For the text-containing cell, return its midpoint in (X, Y) coordinate format. 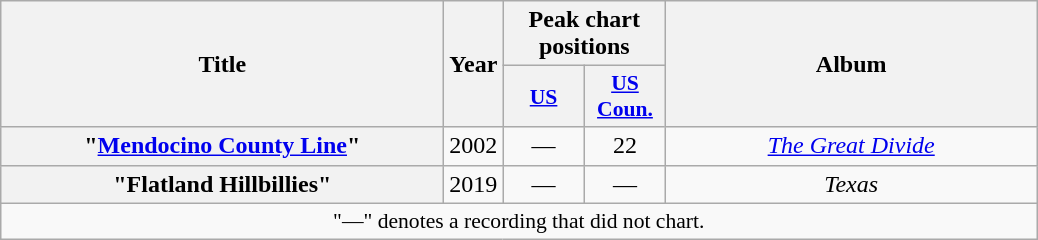
USCoun. (624, 96)
"Flatland Hillbillies" (222, 184)
Peak chartpositions (584, 34)
22 (624, 146)
Album (852, 64)
2019 (474, 184)
"Mendocino County Line" (222, 146)
Year (474, 64)
2002 (474, 146)
Texas (852, 184)
US (544, 96)
Title (222, 64)
"—" denotes a recording that did not chart. (519, 221)
The Great Divide (852, 146)
